Provide the (X, Y) coordinate of the cell's center where the given text is located.  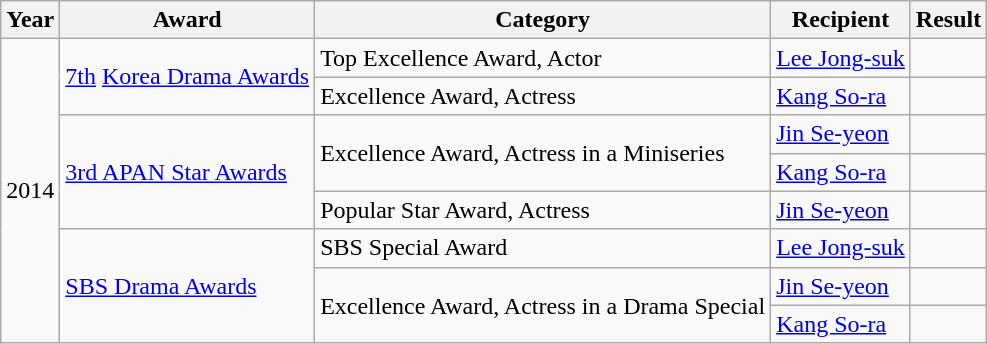
Award (188, 20)
2014 (30, 191)
SBS Drama Awards (188, 286)
7th Korea Drama Awards (188, 77)
Year (30, 20)
Excellence Award, Actress (543, 96)
Excellence Award, Actress in a Miniseries (543, 153)
Popular Star Award, Actress (543, 210)
Recipient (841, 20)
3rd APAN Star Awards (188, 172)
Excellence Award, Actress in a Drama Special (543, 305)
SBS Special Award (543, 248)
Category (543, 20)
Top Excellence Award, Actor (543, 58)
Result (948, 20)
